Return [X, Y] of the center of cell containing provided text 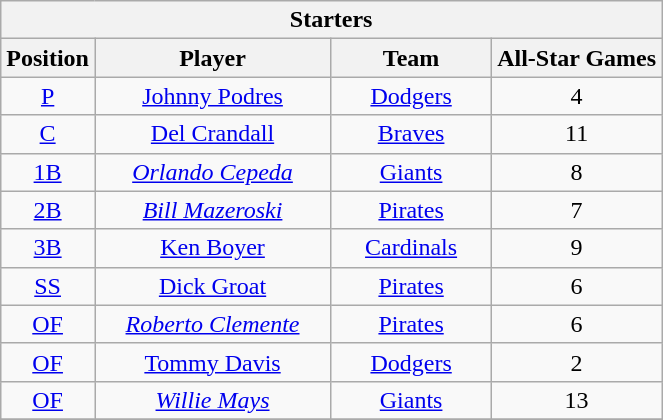
SS [48, 286]
Del Crandall [212, 134]
Roberto Clemente [212, 324]
Orlando Cepeda [212, 172]
Position [48, 58]
13 [577, 400]
2 [577, 362]
Team [412, 58]
Cardinals [412, 248]
P [48, 96]
Ken Boyer [212, 248]
1B [48, 172]
4 [577, 96]
Willie Mays [212, 400]
3B [48, 248]
Braves [412, 134]
All-Star Games [577, 58]
11 [577, 134]
C [48, 134]
Tommy Davis [212, 362]
8 [577, 172]
Johnny Podres [212, 96]
Dick Groat [212, 286]
Player [212, 58]
2B [48, 210]
9 [577, 248]
Bill Mazeroski [212, 210]
Starters [332, 20]
7 [577, 210]
